Identify which cell holds the provided text, then report its [X, Y] central coordinate. 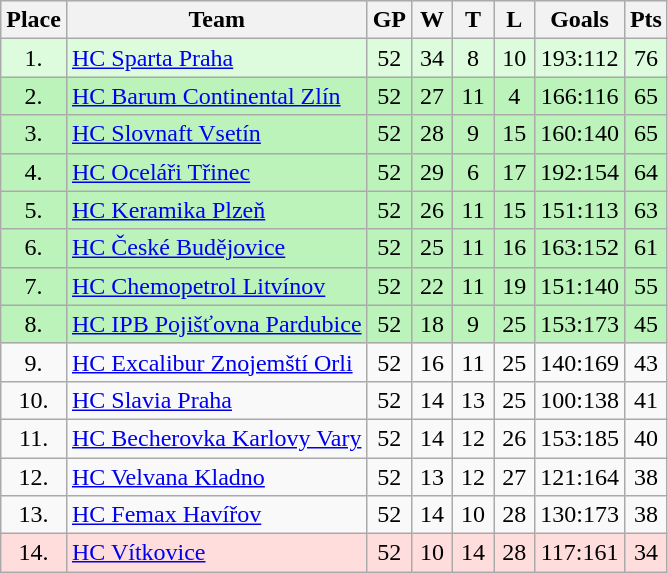
HC Velvana Kladno [216, 477]
12. [34, 477]
64 [646, 172]
140:169 [580, 362]
HC Excalibur Znojemští Orli [216, 362]
160:140 [580, 134]
6. [34, 248]
61 [646, 248]
40 [646, 438]
1. [34, 58]
HC Keramika Plzeň [216, 210]
19 [514, 286]
10. [34, 400]
L [514, 20]
2. [34, 96]
41 [646, 400]
22 [432, 286]
151:140 [580, 286]
HC Slovnaft Vsetín [216, 134]
117:161 [580, 553]
GP [389, 20]
14. [34, 553]
8 [474, 58]
Pts [646, 20]
5. [34, 210]
HC České Budějovice [216, 248]
63 [646, 210]
153:185 [580, 438]
130:173 [580, 515]
HC Sparta Praha [216, 58]
29 [432, 172]
121:164 [580, 477]
192:154 [580, 172]
4. [34, 172]
T [474, 20]
3. [34, 134]
HC Oceláři Třinec [216, 172]
18 [432, 324]
HC Chemopetrol Litvínov [216, 286]
55 [646, 286]
HC Becherovka Karlovy Vary [216, 438]
100:138 [580, 400]
163:152 [580, 248]
Place [34, 20]
6 [474, 172]
76 [646, 58]
4 [514, 96]
7. [34, 286]
Goals [580, 20]
HC Femax Havířov [216, 515]
153:173 [580, 324]
151:113 [580, 210]
9. [34, 362]
193:112 [580, 58]
HC Vítkovice [216, 553]
HC Barum Continental Zlín [216, 96]
166:116 [580, 96]
HC Slavia Praha [216, 400]
45 [646, 324]
Team [216, 20]
17 [514, 172]
11. [34, 438]
W [432, 20]
HC IPB Pojišťovna Pardubice [216, 324]
13. [34, 515]
8. [34, 324]
43 [646, 362]
